Extract the [X, Y] coordinate from the center of the cell holding the provided text.  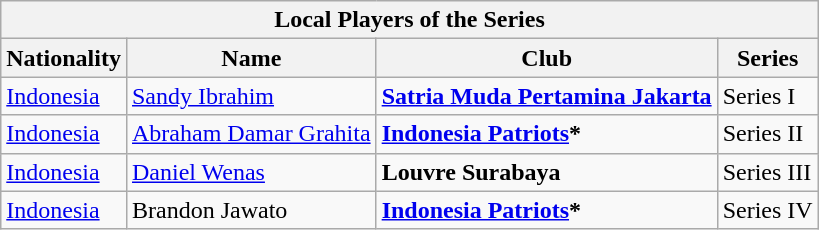
Series [768, 58]
Club [546, 58]
Daniel Wenas [251, 172]
Louvre Surabaya [546, 172]
Series IV [768, 210]
Name [251, 58]
Brandon Jawato [251, 210]
Satria Muda Pertamina Jakarta [546, 96]
Abraham Damar Grahita [251, 134]
Series III [768, 172]
Series II [768, 134]
Sandy Ibrahim [251, 96]
Local Players of the Series [410, 20]
Series I [768, 96]
Nationality [64, 58]
